Return the [X, Y] coordinate for the center point of the cell that contains the specified text.  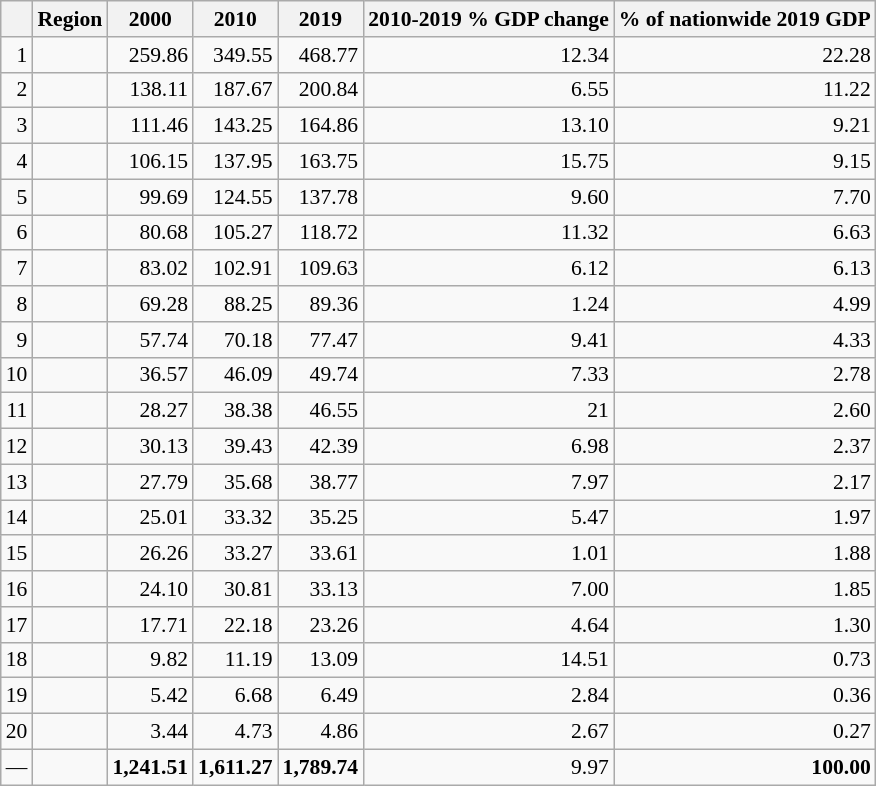
Region [70, 19]
17 [17, 625]
5 [17, 197]
4 [17, 162]
137.95 [235, 162]
6.63 [745, 233]
4.86 [321, 732]
49.74 [321, 375]
30.13 [150, 447]
8 [17, 304]
13.09 [321, 660]
6 [17, 233]
4.33 [745, 340]
5.47 [488, 518]
21 [488, 411]
9.60 [488, 197]
7.70 [745, 197]
— [17, 767]
69.28 [150, 304]
46.55 [321, 411]
9.21 [745, 126]
46.09 [235, 375]
88.25 [235, 304]
109.63 [321, 269]
105.27 [235, 233]
2 [17, 90]
11.22 [745, 90]
138.11 [150, 90]
16 [17, 589]
187.67 [235, 90]
11 [17, 411]
349.55 [235, 55]
102.91 [235, 269]
468.77 [321, 55]
% of nationwide 2019 GDP [745, 19]
2.17 [745, 482]
77.47 [321, 340]
7.33 [488, 375]
100.00 [745, 767]
9 [17, 340]
3.44 [150, 732]
2019 [321, 19]
164.86 [321, 126]
106.15 [150, 162]
25.01 [150, 518]
22.28 [745, 55]
11.19 [235, 660]
1,241.51 [150, 767]
89.36 [321, 304]
15.75 [488, 162]
42.39 [321, 447]
14.51 [488, 660]
33.13 [321, 589]
7 [17, 269]
259.86 [150, 55]
35.25 [321, 518]
36.57 [150, 375]
118.72 [321, 233]
70.18 [235, 340]
99.69 [150, 197]
1.30 [745, 625]
39.43 [235, 447]
6.13 [745, 269]
17.71 [150, 625]
0.27 [745, 732]
2.60 [745, 411]
6.12 [488, 269]
26.26 [150, 554]
83.02 [150, 269]
2.37 [745, 447]
9.82 [150, 660]
10 [17, 375]
2010-2019 % GDP change [488, 19]
80.68 [150, 233]
11.32 [488, 233]
143.25 [235, 126]
38.38 [235, 411]
7.97 [488, 482]
13.10 [488, 126]
2.78 [745, 375]
1,789.74 [321, 767]
30.81 [235, 589]
33.61 [321, 554]
6.49 [321, 696]
13 [17, 482]
2010 [235, 19]
1.01 [488, 554]
20 [17, 732]
18 [17, 660]
22.18 [235, 625]
163.75 [321, 162]
23.26 [321, 625]
6.98 [488, 447]
14 [17, 518]
137.78 [321, 197]
28.27 [150, 411]
7.00 [488, 589]
19 [17, 696]
4.99 [745, 304]
2.84 [488, 696]
24.10 [150, 589]
2.67 [488, 732]
6.68 [235, 696]
1.24 [488, 304]
57.74 [150, 340]
33.32 [235, 518]
9.97 [488, 767]
5.42 [150, 696]
38.77 [321, 482]
4.73 [235, 732]
1,611.27 [235, 767]
1.97 [745, 518]
200.84 [321, 90]
35.68 [235, 482]
9.15 [745, 162]
2000 [150, 19]
27.79 [150, 482]
1.85 [745, 589]
4.64 [488, 625]
9.41 [488, 340]
6.55 [488, 90]
12 [17, 447]
1 [17, 55]
0.73 [745, 660]
12.34 [488, 55]
0.36 [745, 696]
111.46 [150, 126]
3 [17, 126]
33.27 [235, 554]
124.55 [235, 197]
1.88 [745, 554]
15 [17, 554]
